Scan for the cell matching the given text and deliver its [x, y] coordinate at center. 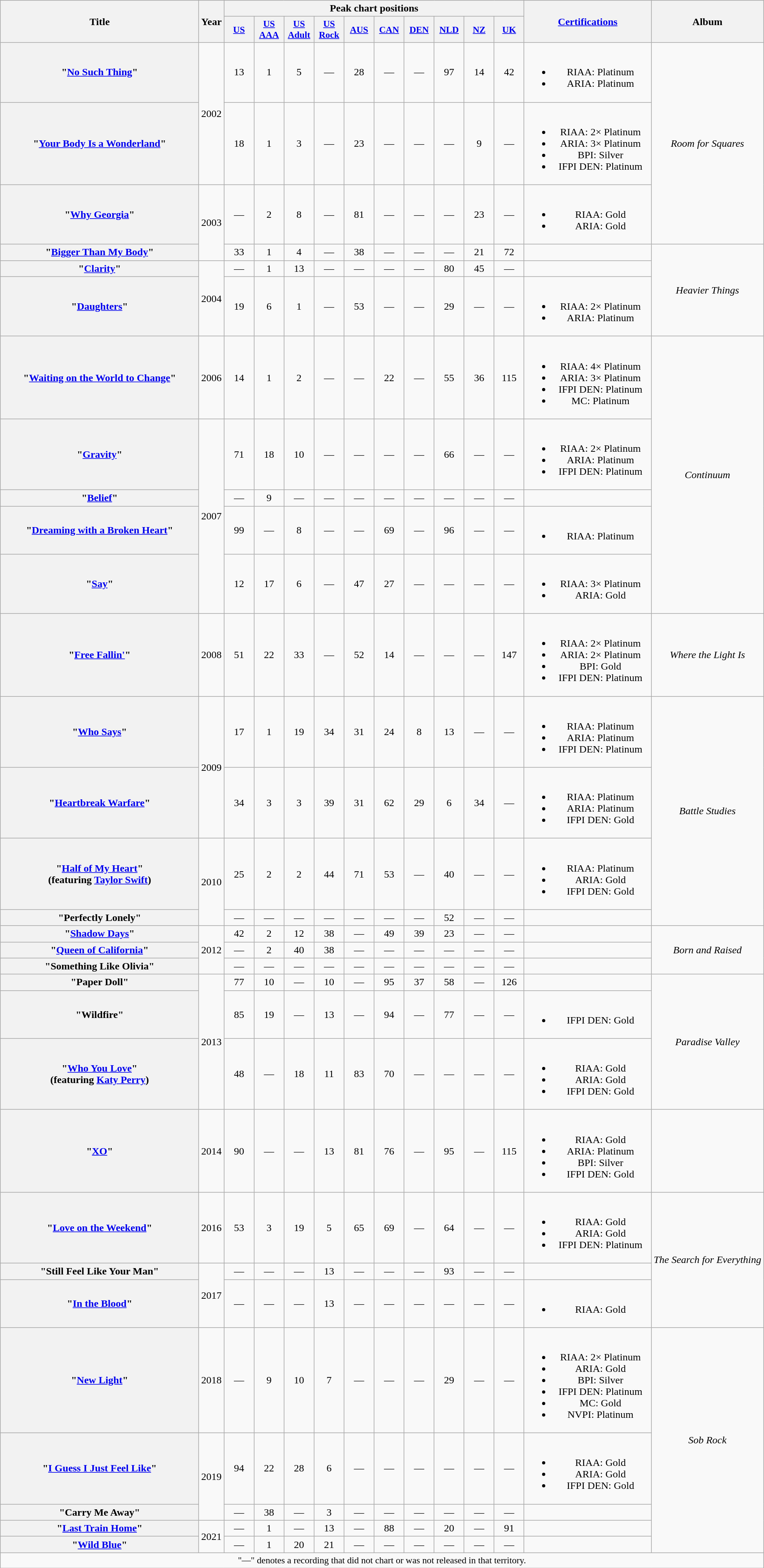
97 [449, 72]
7 [329, 1380]
Continuum [707, 475]
Room for Squares [707, 143]
93 [449, 1271]
Heavier Things [707, 290]
2013 [212, 1042]
2004 [212, 298]
85 [239, 1014]
"Carry Me Away" [99, 1512]
"No Such Thing" [99, 72]
76 [389, 1151]
2012 [212, 950]
UK [509, 30]
Battle Studies [707, 811]
62 [389, 803]
66 [449, 454]
"New Light" [99, 1380]
51 [239, 655]
"Still Feel Like Your Man" [99, 1271]
83 [359, 1074]
Sob Rock [707, 1440]
2006 [212, 377]
RIAA: 2× PlatinumARIA: GoldBPI: SilverIFPI DEN: PlatinumMC: GoldNVPI: Platinum [588, 1380]
2018 [212, 1380]
2008 [212, 655]
45 [480, 268]
"Free Fallin'" [99, 655]
"Waiting on the World to Change" [99, 377]
RIAA: Gold [588, 1303]
"Something Like Olivia" [99, 966]
2017 [212, 1295]
91 [509, 1528]
147 [509, 655]
"Belief" [99, 498]
126 [509, 982]
"Half of My Heart"(featuring Taylor Swift) [99, 874]
RIAA: 2× PlatinumARIA: PlatinumIFPI DEN: Platinum [588, 454]
2010 [212, 882]
USRock [329, 30]
"Last Train Home" [99, 1528]
RIAA: GoldARIA: PlatinumBPI: SilverIFPI DEN: Gold [588, 1151]
2021 [212, 1537]
Peak chart positions [374, 9]
55 [449, 377]
AUS [359, 30]
27 [389, 584]
RIAA: 2× PlatinumARIA: 3× PlatinumBPI: SilverIFPI DEN: Platinum [588, 143]
Year [212, 21]
88 [389, 1528]
DEN [419, 30]
"Clarity" [99, 268]
The Search for Everything [707, 1260]
"Wildfire" [99, 1014]
RIAA: 3× PlatinumARIA: Gold [588, 584]
36 [480, 377]
"Your Body Is a Wonderland" [99, 143]
"Say" [99, 584]
2014 [212, 1151]
11 [329, 1074]
IFPI DEN: Gold [588, 1014]
65 [359, 1228]
90 [239, 1151]
Certifications [588, 21]
"Gravity" [99, 454]
44 [329, 874]
2002 [212, 114]
"Shadow Days" [99, 934]
US [239, 30]
80 [449, 268]
2007 [212, 516]
"Why Georgia" [99, 214]
Paradise Valley [707, 1042]
"Wild Blue" [99, 1545]
64 [449, 1228]
RIAA: PlatinumARIA: GoldIFPI DEN: Gold [588, 874]
RIAA: 2× PlatinumARIA: 2× PlatinumBPI: GoldIFPI DEN: Platinum [588, 655]
"I Guess I Just Feel Like" [99, 1468]
"XO" [99, 1151]
48 [239, 1074]
USAAA [269, 30]
Where the Light Is [707, 655]
2019 [212, 1477]
49 [389, 934]
Born and Raised [707, 950]
"Bigger Than My Body" [99, 252]
58 [449, 982]
24 [389, 732]
USAdult [299, 30]
"In the Blood" [99, 1303]
"Perfectly Lonely" [99, 918]
"—" denotes a recording that did not chart or was not released in that territory. [382, 1560]
Album [707, 21]
RIAA: GoldARIA: GoldIFPI DEN: Platinum [588, 1228]
RIAA: GoldARIA: Gold [588, 214]
"Queen of California" [99, 950]
72 [509, 252]
99 [239, 530]
RIAA: 2× PlatinumARIA: Platinum [588, 306]
RIAA: PlatinumARIA: PlatinumIFPI DEN: Gold [588, 803]
RIAA: PlatinumARIA: PlatinumIFPI DEN: Platinum [588, 732]
37 [419, 982]
96 [449, 530]
NLD [449, 30]
2003 [212, 222]
RIAA: Platinum [588, 530]
"Paper Doll" [99, 982]
2009 [212, 767]
47 [359, 584]
"Who Says" [99, 732]
25 [239, 874]
"Heartbreak Warfare" [99, 803]
CAN [389, 30]
RIAA: PlatinumARIA: Platinum [588, 72]
NZ [480, 30]
"Love on the Weekend" [99, 1228]
2016 [212, 1228]
"Daughters" [99, 306]
"Who You Love"(featuring Katy Perry) [99, 1074]
Title [99, 21]
"Dreaming with a Broken Heart" [99, 530]
RIAA: 4× PlatinumARIA: 3× PlatinumIFPI DEN: PlatinumMC: Platinum [588, 377]
4 [299, 252]
70 [389, 1074]
